From the cell containing the given text, extract its center point as [X, Y] coordinate. 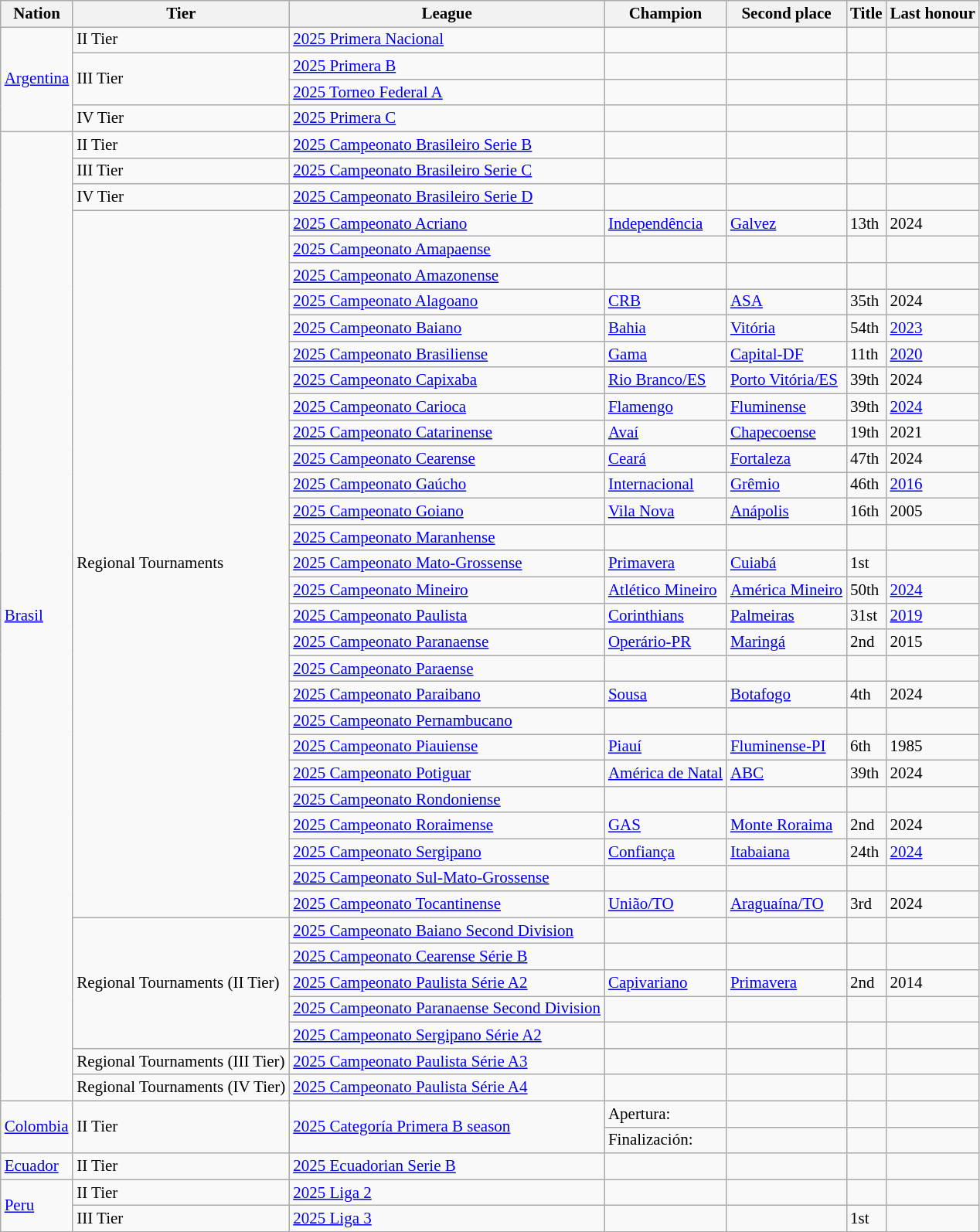
Apertura: [665, 1114]
Finalización: [665, 1140]
Regional Tournaments [181, 564]
2025 Campeonato Cearense [447, 459]
Independência [665, 223]
2025 Campeonato Maranhense [447, 538]
16th [866, 512]
2019 [933, 616]
2025 Campeonato Paranaense Second Division [447, 1009]
2025 Campeonato Acriano [447, 223]
Anápolis [787, 512]
2025 Campeonato Paulista Série A4 [447, 1087]
2025 Campeonato Paranaense [447, 642]
2025 Primera C [447, 118]
Vila Nova [665, 512]
2025 Campeonato Amazonense [447, 276]
Peru [37, 1206]
Araguaína/TO [787, 904]
Last honour [933, 14]
América Mineiro [787, 590]
2025 Campeonato Baiano [447, 328]
2025 Torneo Federal A [447, 92]
Itabaiana [787, 852]
6th [866, 747]
2016 [933, 485]
31st [866, 616]
2025 Liga 2 [447, 1193]
2025 Campeonato Brasileiro Serie C [447, 171]
Palmeiras [787, 616]
2025 Campeonato Sul-Mato-Grossense [447, 878]
46th [866, 485]
2025 Liga 3 [447, 1219]
Ecuador [37, 1166]
Galvez [787, 223]
Ceará [665, 459]
Gama [665, 354]
Porto Vitória/ES [787, 380]
2023 [933, 328]
2025 Campeonato Cearense Série B [447, 957]
2025 Campeonato Gaúcho [447, 485]
Monte Roraima [787, 825]
2020 [933, 354]
Argentina [37, 80]
League [447, 14]
Botafogo [787, 695]
Regional Tournaments (IV Tier) [181, 1087]
13th [866, 223]
Brasil [37, 616]
Confiança [665, 852]
2014 [933, 983]
GAS [665, 825]
2025 Campeonato Brasileiro Serie D [447, 197]
CRB [665, 302]
24th [866, 852]
35th [866, 302]
2025 Campeonato Sergipano [447, 852]
Operário-PR [665, 642]
2025 Campeonato Brasileiro Serie B [447, 145]
2025 Campeonato Paulista Série A2 [447, 983]
3rd [866, 904]
2025 Campeonato Paulista [447, 616]
Vitória [787, 328]
2025 Campeonato Carioca [447, 407]
50th [866, 590]
Flamengo [665, 407]
Rio Branco/ES [665, 380]
2025 Campeonato Baiano Second Division [447, 931]
4th [866, 695]
2025 Campeonato Capixaba [447, 380]
2021 [933, 433]
1985 [933, 747]
2025 Campeonato Brasiliense [447, 354]
Tier [181, 14]
2025 Ecuadorian Serie B [447, 1166]
Cuiabá [787, 563]
2025 Campeonato Catarinense [447, 433]
2025 Campeonato Mineiro [447, 590]
Champion [665, 14]
América de Natal [665, 774]
Maringá [787, 642]
Fluminense [787, 407]
ASA [787, 302]
2025 Campeonato Paulista Série A3 [447, 1061]
11th [866, 354]
2025 Campeonato Alagoano [447, 302]
Colombia [37, 1127]
Nation [37, 14]
2025 Campeonato Paraibano [447, 695]
Regional Tournaments (II Tier) [181, 983]
Internacional [665, 485]
2025 Categoría Primera B season [447, 1127]
47th [866, 459]
2025 Campeonato Tocantinense [447, 904]
Capivariano [665, 983]
Chapecoense [787, 433]
Sousa [665, 695]
Regional Tournaments (III Tier) [181, 1061]
2025 Campeonato Sergipano Série A2 [447, 1035]
2015 [933, 642]
Atlético Mineiro [665, 590]
Corinthians [665, 616]
ABC [787, 774]
2005 [933, 512]
2025 Campeonato Rondoniense [447, 799]
Second place [787, 14]
2025 Primera Nacional [447, 40]
54th [866, 328]
União/TO [665, 904]
2025 Campeonato Mato-Grossense [447, 563]
2025 Campeonato Amapaense [447, 250]
Capital-DF [787, 354]
Bahia [665, 328]
Grêmio [787, 485]
2025 Campeonato Goiano [447, 512]
2025 Campeonato Potiguar [447, 774]
2025 Campeonato Pernambucano [447, 721]
2025 Campeonato Piauiense [447, 747]
Piauí [665, 747]
2025 Campeonato Roraimense [447, 825]
Avaí [665, 433]
Fortaleza [787, 459]
Fluminense-PI [787, 747]
2025 Campeonato Paraense [447, 669]
19th [866, 433]
Title [866, 14]
2025 Primera B [447, 66]
